Locate the cell with the specified text and output its (x, y) center coordinate. 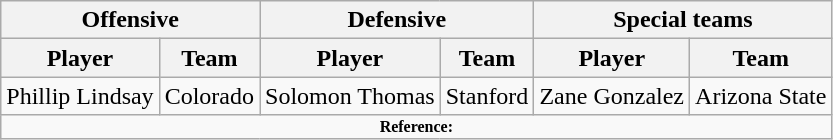
Stanford (487, 96)
Solomon Thomas (350, 96)
Phillip Lindsay (80, 96)
Offensive (130, 20)
Special teams (683, 20)
Colorado (209, 96)
Arizona State (761, 96)
Reference: (416, 127)
Defensive (397, 20)
Zane Gonzalez (612, 96)
